Return [x, y] of the center of cell containing provided text 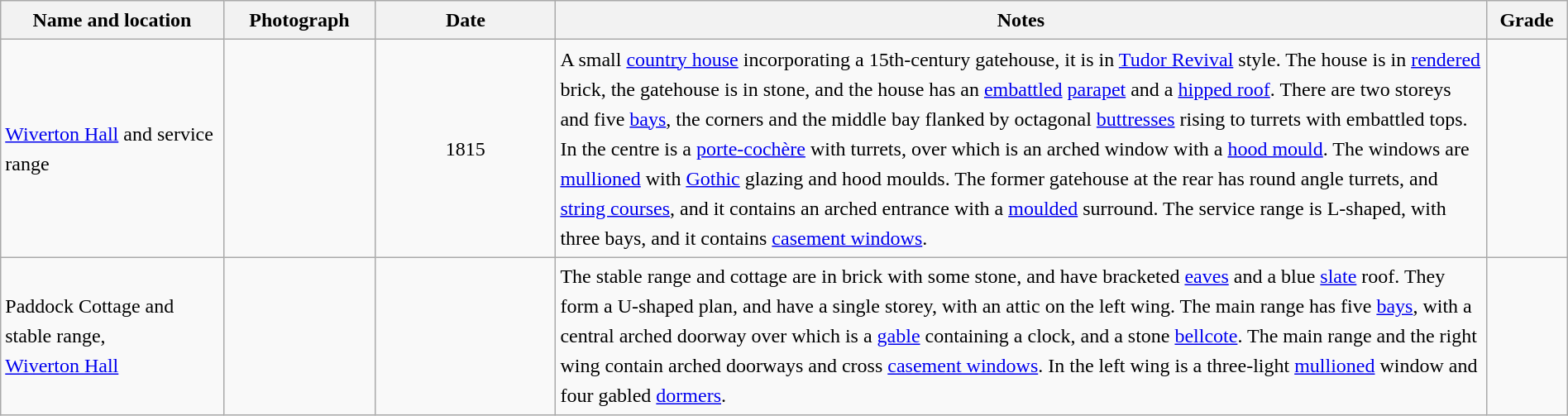
Photograph [299, 20]
Name and location [112, 20]
Grade [1527, 20]
Notes [1021, 20]
Paddock Cottage and stable range,Wiverton Hall [112, 336]
Wiverton Hall and service range [112, 149]
Date [466, 20]
1815 [466, 149]
